Pinpoint the cell where the given text exists, returning its [x, y] midpoint coordinate. 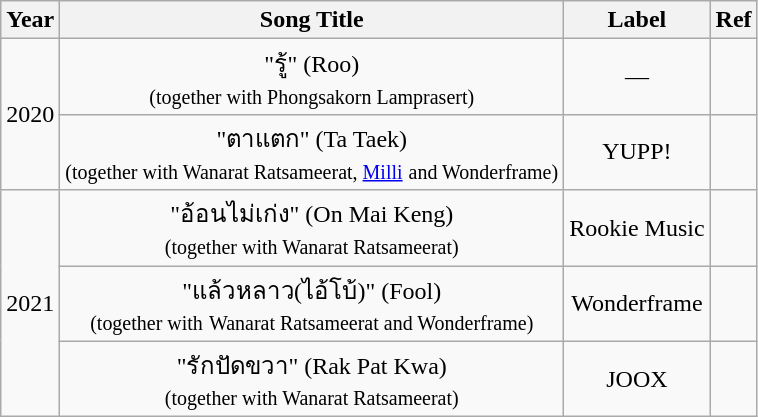
— [637, 77]
"ตาแตก" (Ta Taek)(together with Wanarat Ratsameerat, Milli and Wonderframe) [312, 152]
"แล้วหลาว(ไอ้โบ้)" (Fool)(together with Wanarat Ratsameerat and Wonderframe) [312, 304]
"อ้อนไม่เก่ง" (On Mai Keng)(together with Wanarat Ratsameerat) [312, 228]
Ref [734, 20]
2021 [30, 304]
Year [30, 20]
"รักปัดขวา" (Rak Pat Kwa)(together with Wanarat Ratsameerat) [312, 379]
JOOX [637, 379]
Label [637, 20]
2020 [30, 114]
Song Title [312, 20]
"รู้" (Roo)(together with Phongsakorn Lamprasert) [312, 77]
Rookie Music [637, 228]
Wonderframe [637, 304]
YUPP! [637, 152]
